Pinpoint the cell where the given text exists, returning its (x, y) midpoint coordinate. 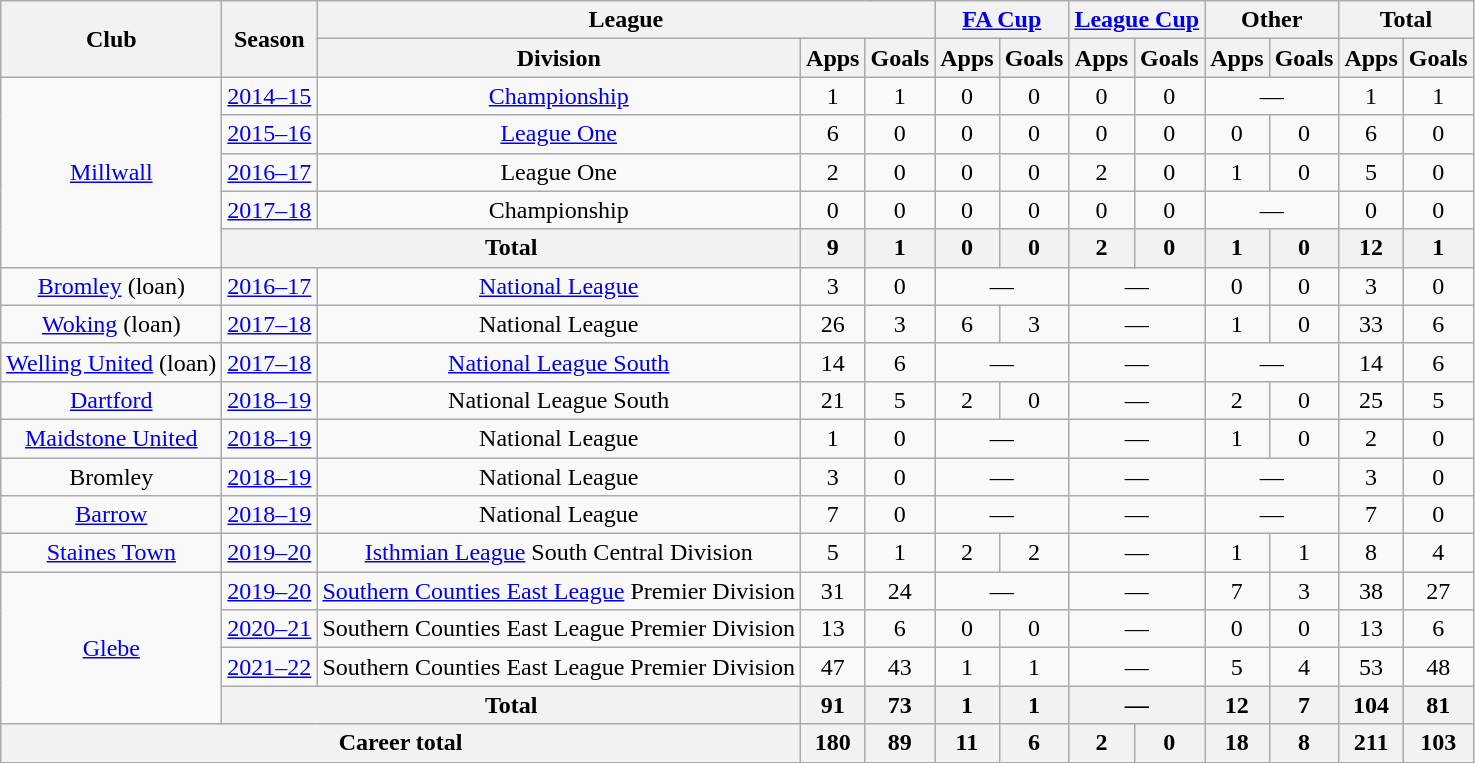
38 (1371, 591)
Glebe (112, 648)
Club (112, 39)
2015–16 (270, 134)
2020–21 (270, 629)
Dartford (112, 400)
FA Cup (1002, 20)
Isthmian League South Central Division (559, 553)
21 (833, 400)
Career total (401, 743)
League Cup (1137, 20)
11 (967, 743)
53 (1371, 667)
2021–22 (270, 667)
91 (833, 705)
Maidstone United (112, 438)
Barrow (112, 515)
25 (1371, 400)
47 (833, 667)
Other (1272, 20)
Staines Town (112, 553)
24 (900, 591)
Woking (loan) (112, 324)
2014–15 (270, 96)
18 (1237, 743)
89 (900, 743)
Millwall (112, 172)
League (626, 20)
9 (833, 248)
33 (1371, 324)
43 (900, 667)
180 (833, 743)
48 (1438, 667)
Division (559, 58)
73 (900, 705)
Welling United (loan) (112, 362)
81 (1438, 705)
Bromley (112, 477)
211 (1371, 743)
104 (1371, 705)
Bromley (loan) (112, 286)
31 (833, 591)
27 (1438, 591)
103 (1438, 743)
26 (833, 324)
Season (270, 39)
